Pinpoint the cell where the given text exists, returning its (x, y) midpoint coordinate. 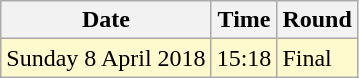
Round (317, 20)
Time (244, 20)
Sunday 8 April 2018 (106, 58)
Final (317, 58)
Date (106, 20)
15:18 (244, 58)
